Provide the [x, y] coordinate of the cell's center where the given text is located.  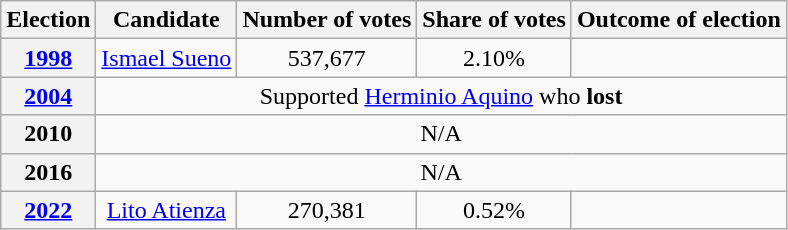
537,677 [327, 58]
2.10% [494, 58]
2016 [48, 172]
1998 [48, 58]
2022 [48, 210]
Lito Atienza [166, 210]
Candidate [166, 20]
Supported Herminio Aquino who lost [442, 96]
270,381 [327, 210]
Outcome of election [678, 20]
0.52% [494, 210]
2004 [48, 96]
Share of votes [494, 20]
Election [48, 20]
2010 [48, 134]
Number of votes [327, 20]
Ismael Sueno [166, 58]
